Return the (x, y) coordinate for the center point of the cell that contains the specified text.  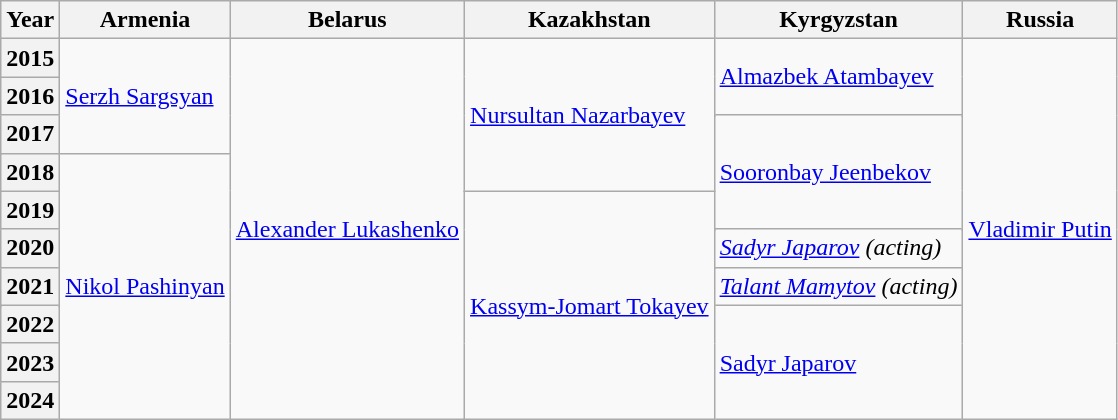
Belarus (347, 20)
Kyrgyzstan (838, 20)
Nikol Pashinyan (145, 286)
Talant Mamytov (acting) (838, 286)
Nursultan Nazarbayev (590, 115)
Kazakhstan (590, 20)
2016 (30, 96)
2021 (30, 286)
Serzh Sargsyan (145, 96)
2023 (30, 362)
2015 (30, 58)
Sooronbay Jeenbekov (838, 172)
Armenia (145, 20)
Sadyr Japarov (acting) (838, 248)
2018 (30, 172)
2022 (30, 324)
2017 (30, 134)
Sadyr Japarov (838, 362)
Vladimir Putin (1040, 230)
2024 (30, 400)
2020 (30, 248)
Year (30, 20)
Almazbek Atambayev (838, 77)
Alexander Lukashenko (347, 230)
Russia (1040, 20)
Kassym-Jomart Tokayev (590, 305)
2019 (30, 210)
